Scan for the cell matching the given text and deliver its [x, y] coordinate at center. 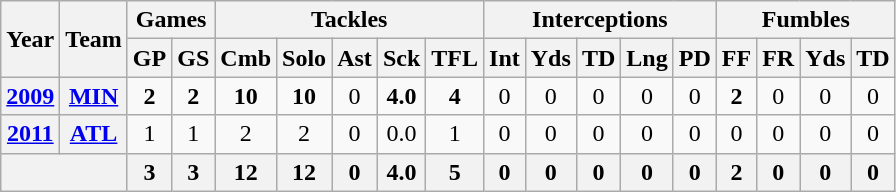
Year [30, 39]
Ast [355, 58]
Team [94, 39]
Sck [401, 58]
Lng [647, 58]
Games [170, 20]
FR [778, 58]
2011 [30, 134]
Solo [304, 58]
Tackles [350, 20]
2009 [30, 96]
PD [694, 58]
Cmb [246, 58]
Int [505, 58]
0.0 [401, 134]
Interceptions [600, 20]
TFL [455, 58]
GP [149, 58]
5 [455, 172]
MIN [94, 96]
4 [455, 96]
Fumbles [806, 20]
ATL [94, 134]
GS [194, 58]
FF [736, 58]
